Return the (x, y) coordinate for the center point of the cell that contains the specified text.  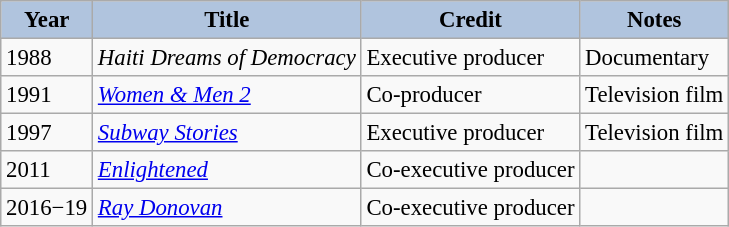
Women & Men 2 (228, 95)
1997 (47, 133)
1991 (47, 95)
Haiti Dreams of Democracy (228, 58)
2016−19 (47, 208)
Year (47, 20)
Credit (470, 20)
Title (228, 20)
Enlightened (228, 170)
Documentary (654, 58)
Co-producer (470, 95)
Ray Donovan (228, 208)
2011 (47, 170)
1988 (47, 58)
Subway Stories (228, 133)
Notes (654, 20)
